Determine the (x, y) coordinate at the center of the cell enclosing the given text.  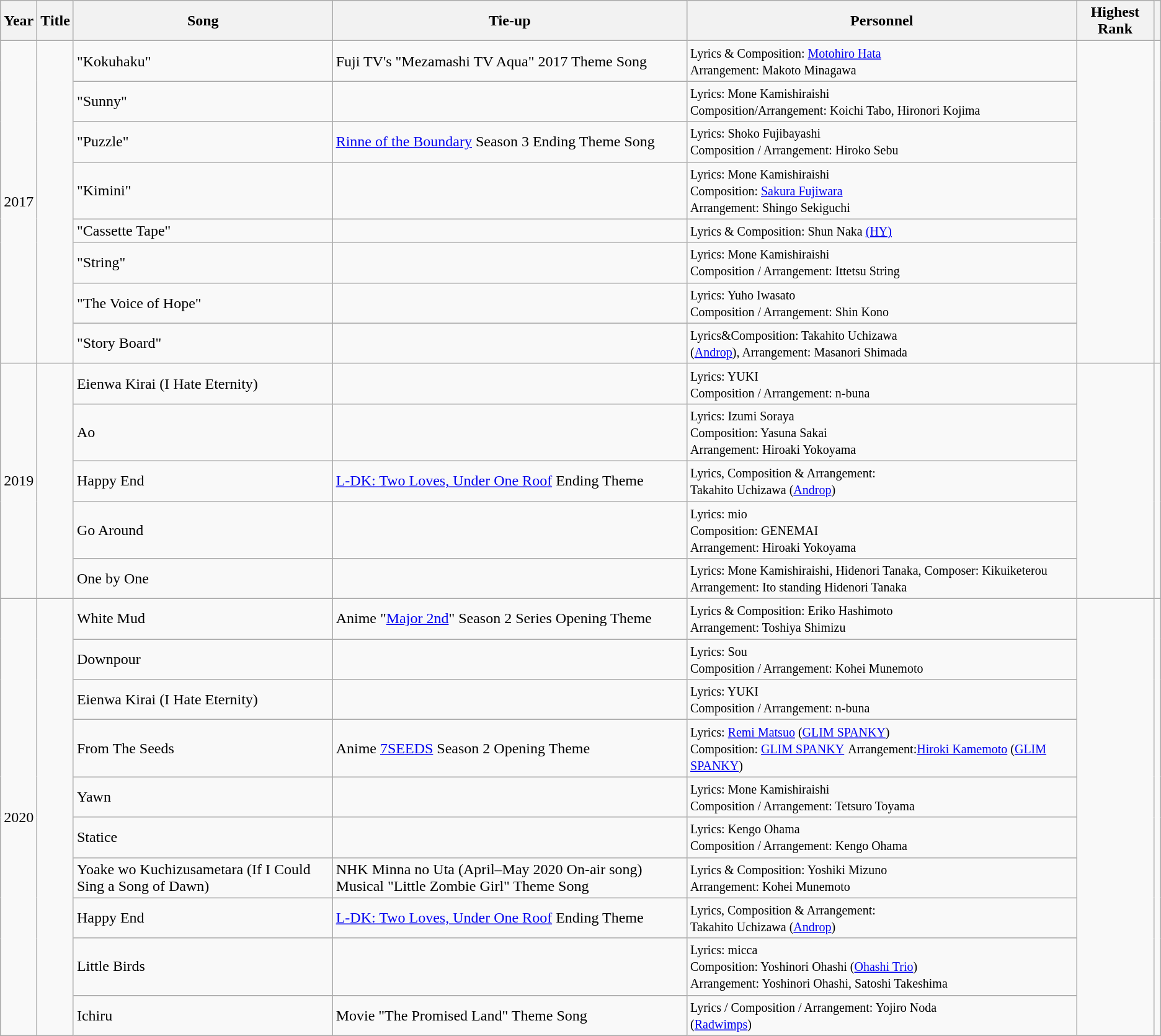
Yoake wo Kuchizusametara (If I Could Sing a Song of Dawn) (203, 878)
Lyrics: Remi Matsuo (GLIM SPANKY)Composition: GLIM SPANKY Arrangement:Hiroki Kamemoto (GLIM SPANKY) (882, 748)
Lyrics & Composition: Yoshiki MizunoArrangement: Kohei Munemoto (882, 878)
White Mud (203, 619)
Lyrics: SouComposition / Arrangement: Kohei Munemoto (882, 660)
Lyrics: miccaComposition: Yoshinori Ohashi (Ohashi Trio)Arrangement: Yoshinori Ohashi, Satoshi Takeshima (882, 967)
Little Birds (203, 967)
Ao (203, 432)
Lyrics&Composition: Takahito Uchizawa(Androp), Arrangement: Masanori Shimada (882, 343)
Lyrics: Yuho IwasatoComposition / Arrangement: Shin Kono (882, 303)
Lyrics: Kengo OhamaComposition / Arrangement: Kengo Ohama (882, 837)
2017 (19, 202)
"Sunny" (203, 102)
Personnel (882, 21)
2020 (19, 817)
Lyrics: Izumi SorayaComposition: Yasuna SakaiArrangement: Hiroaki Yokoyama (882, 432)
Movie "The Promised Land" Theme Song (510, 1016)
"The Voice of Hope" (203, 303)
Year (19, 21)
Title (56, 21)
"String" (203, 263)
2019 (19, 481)
Lyrics & Composition: Eriko HashimotoArrangement: Toshiya Shimizu (882, 619)
Lyrics: Mone KamishiraishiComposition / Arrangement: Tetsuro Toyama (882, 797)
"Puzzle" (203, 141)
Lyrics / Composition / Arrangement: Yojiro Noda(Radwimps) (882, 1016)
Go Around (203, 529)
"Kimini" (203, 190)
"Kokuhaku" (203, 61)
Lyrics & Composition: Motohiro HataArrangement: Makoto Minagawa (882, 61)
Anime 7SEEDS Season 2 Opening Theme (510, 748)
Anime "Major 2nd" Season 2 Series Opening Theme (510, 619)
Ichiru (203, 1016)
Lyrics: mioComposition: GENEMAIArrangement: Hiroaki Yokoyama (882, 529)
Lyrics: Mone KamishiraishiComposition/Arrangement: Koichi Tabo, Hironori Kojima (882, 102)
Lyrics & Composition: Shun Naka (HY) (882, 231)
Lyrics: Mone KamishiraishiComposition: Sakura FujiwaraArrangement: Shingo Sekiguchi (882, 190)
Statice (203, 837)
Downpour (203, 660)
Lyrics: Shoko FujibayashiComposition / Arrangement: Hiroko Sebu (882, 141)
Song (203, 21)
Lyrics: Mone Kamishiraishi, Hidenori Tanaka, Composer: Kikuiketerou Arrangement: Ito standing Hidenori Tanaka (882, 579)
Rinne of the Boundary Season 3 Ending Theme Song (510, 141)
Yawn (203, 797)
One by One (203, 579)
"Cassette Tape" (203, 231)
"Story Board" (203, 343)
Tie-up (510, 21)
From The Seeds (203, 748)
Fuji TV's "Mezamashi TV Aqua" 2017 Theme Song (510, 61)
Lyrics: Mone KamishiraishiComposition / Arrangement: Ittetsu String (882, 263)
NHK Minna no Uta (April–May 2020 On-air song) Musical "Little Zombie Girl" Theme Song (510, 878)
Highest Rank (1115, 21)
